Extract the [x, y] coordinate from the center of the cell holding the provided text.  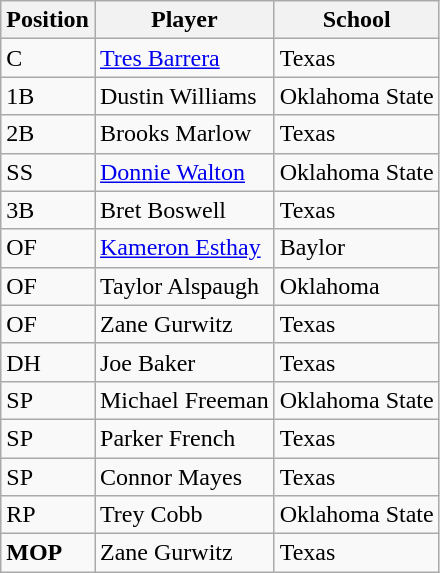
Position [48, 20]
Baylor [356, 248]
School [356, 20]
Donnie Walton [184, 172]
Kameron Esthay [184, 248]
1B [48, 96]
C [48, 58]
RP [48, 515]
Connor Mayes [184, 477]
DH [48, 362]
3B [48, 210]
2B [48, 134]
SS [48, 172]
Player [184, 20]
Oklahoma [356, 286]
Joe Baker [184, 362]
Trey Cobb [184, 515]
Dustin Williams [184, 96]
Tres Barrera [184, 58]
Brooks Marlow [184, 134]
Taylor Alspaugh [184, 286]
MOP [48, 553]
Michael Freeman [184, 400]
Bret Boswell [184, 210]
Parker French [184, 438]
